Return [x, y] of the center of cell containing provided text 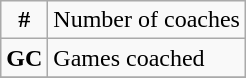
Games coached [147, 58]
GC [24, 58]
# [24, 20]
Number of coaches [147, 20]
